Find where the given text appears and provide that cell's center as (x, y) coordinate. 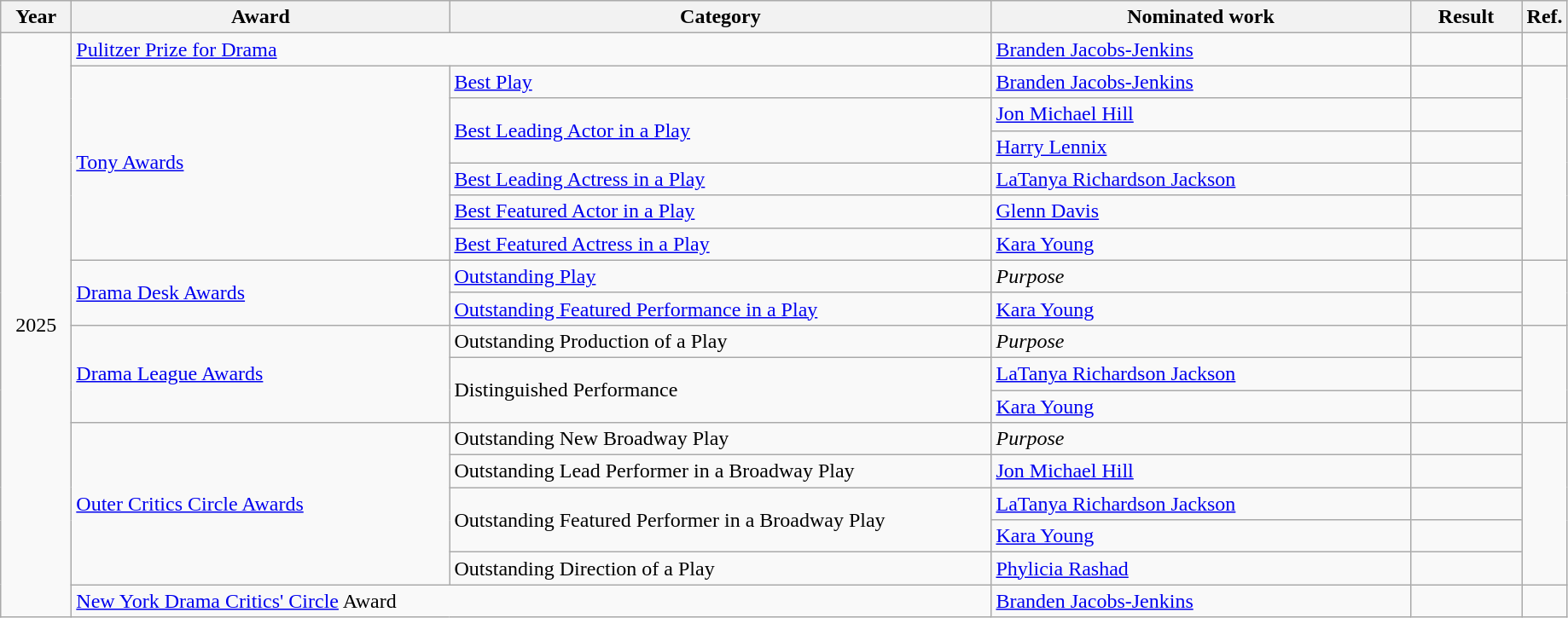
Glenn Davis (1201, 211)
Best Play (720, 82)
Outstanding Production of a Play (720, 341)
Drama Desk Awards (261, 292)
Pulitzer Prize for Drama (531, 49)
New York Drama Critics' Circle Award (531, 601)
Outstanding Direction of a Play (720, 569)
Result (1466, 17)
Best Leading Actress in a Play (720, 179)
Best Featured Actress in a Play (720, 244)
Category (720, 17)
Outer Critics Circle Awards (261, 504)
Distinguished Performance (720, 390)
Harry Lennix (1201, 147)
Nominated work (1201, 17)
Best Featured Actor in a Play (720, 211)
Outstanding Featured Performer in a Broadway Play (720, 520)
Outstanding New Broadway Play (720, 439)
Drama League Awards (261, 373)
Tony Awards (261, 163)
Award (261, 17)
2025 (36, 326)
Outstanding Featured Performance in a Play (720, 309)
Year (36, 17)
Ref. (1544, 17)
Best Leading Actor in a Play (720, 130)
Outstanding Lead Performer in a Broadway Play (720, 471)
Outstanding Play (720, 276)
Phylicia Rashad (1201, 569)
